Determine the [x, y] coordinate at the center of the cell enclosing the given text.  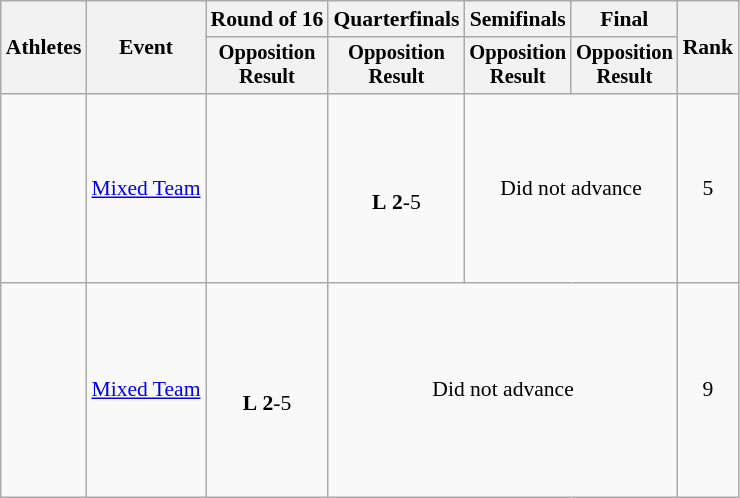
Athletes [44, 48]
Rank [708, 48]
Semifinals [518, 19]
Quarterfinals [396, 19]
9 [708, 390]
Final [624, 19]
Round of 16 [268, 19]
5 [708, 188]
Event [146, 48]
